Provide the [X, Y] coordinate of the cell's center where the given text is located.  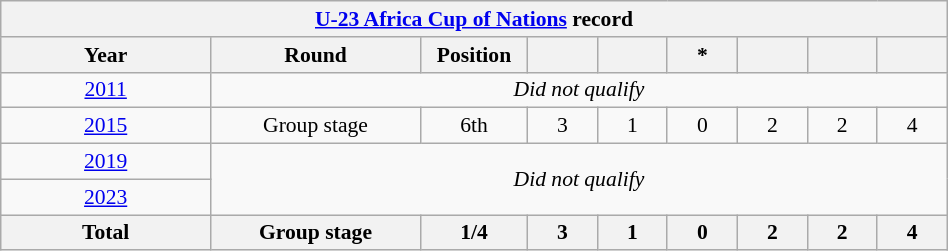
Year [106, 55]
Position [474, 55]
2019 [106, 162]
6th [474, 126]
2011 [106, 90]
2015 [106, 126]
1/4 [474, 233]
2023 [106, 197]
Total [106, 233]
Round [316, 55]
U-23 Africa Cup of Nations record [474, 19]
* [702, 55]
